Find where the given text appears and provide that cell's center as (x, y) coordinate. 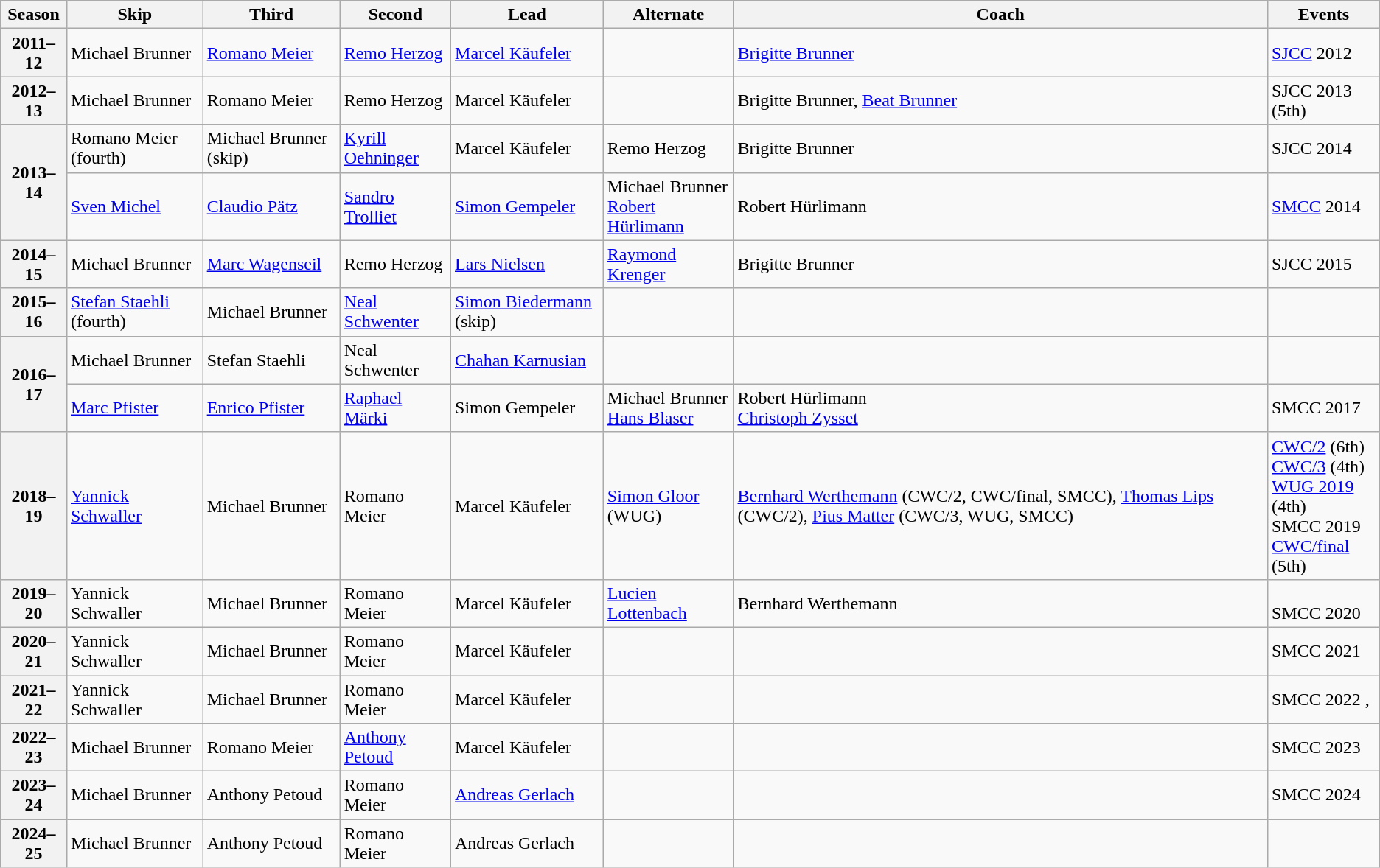
Simon Biedermann (skip) (528, 312)
Skip (134, 15)
Stefan Staehli (fourth) (134, 312)
2021–22 (34, 699)
2012–13 (34, 100)
Lucien Lottenbach (668, 603)
SMCC 2017 (1324, 408)
Bernhard Werthemann (CWC/2, CWC/final, SMCC), Thomas Lips (CWC/2), Pius Matter (CWC/3, WUG, SMCC) (1001, 505)
Michael BrunnerHans Blaser (668, 408)
2024–25 (34, 843)
Events (1324, 15)
Lars Nielsen (528, 264)
Robert HürlimannChristoph Zysset (1001, 408)
2019–20 (34, 603)
2013–14 (34, 183)
2014–15 (34, 264)
Marc Wagenseil (271, 264)
SMCC 2022 , (1324, 699)
SMCC 2014 (1324, 206)
Bernhard Werthemann (1001, 603)
2015–16 (34, 312)
Brigitte Brunner, Beat Brunner (1001, 100)
2022–23 (34, 747)
Second (395, 15)
Stefan Staehli (271, 360)
Sandro Trolliet (395, 206)
Season (34, 15)
SJCC 2015 (1324, 264)
2016–17 (34, 384)
Romano Meier (fourth) (134, 149)
SJCC 2012 (1324, 53)
Kyrill Oehninger (395, 149)
Chahan Karnusian (528, 360)
SJCC 2013 (5th) (1324, 100)
SMCC 2023 (1324, 747)
Enrico Pfister (271, 408)
Third (271, 15)
SJCC 2014 (1324, 149)
2020–21 (34, 651)
Michael Brunner (skip) (271, 149)
Claudio Pätz (271, 206)
Michael BrunnerRobert Hürlimann (668, 206)
Alternate (668, 15)
2018–19 (34, 505)
Coach (1001, 15)
SMCC 2024 (1324, 796)
Robert Hürlimann (1001, 206)
2011–12 (34, 53)
SMCC 2020 (1324, 603)
Lead (528, 15)
Raphael Märki (395, 408)
2023–24 (34, 796)
CWC/2 (6th)CWC/3 (4th)WUG 2019 (4th)SMCC 2019 CWC/final (5th) (1324, 505)
SMCC 2021 (1324, 651)
Sven Michel (134, 206)
Simon Gloor (WUG) (668, 505)
Marc Pfister (134, 408)
Raymond Krenger (668, 264)
